Return the (x, y) coordinate for the center point of the cell that contains the specified text.  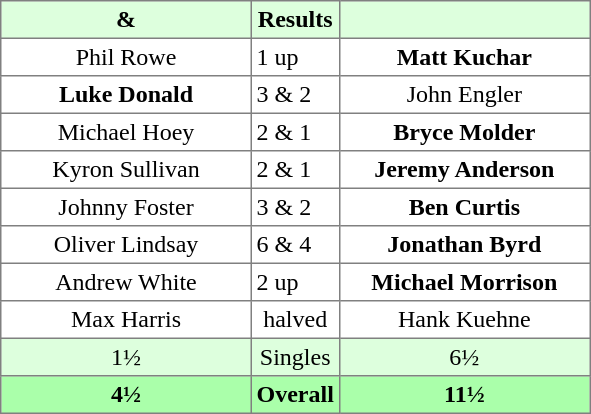
Matt Kuchar (464, 57)
Luke Donald (126, 95)
6 & 4 (295, 245)
Oliver Lindsay (126, 245)
John Engler (464, 95)
Jonathan Byrd (464, 245)
Kyron Sullivan (126, 170)
Overall (295, 395)
Results (295, 20)
Ben Curtis (464, 207)
1 up (295, 57)
1½ (126, 357)
11½ (464, 395)
Max Harris (126, 320)
Andrew White (126, 282)
Johnny Foster (126, 207)
Hank Kuehne (464, 320)
6½ (464, 357)
Bryce Molder (464, 132)
Michael Morrison (464, 282)
4½ (126, 395)
Singles (295, 357)
Phil Rowe (126, 57)
2 up (295, 282)
& (126, 20)
halved (295, 320)
Michael Hoey (126, 132)
Jeremy Anderson (464, 170)
